Scan for the cell matching the given text and deliver its (x, y) coordinate at center. 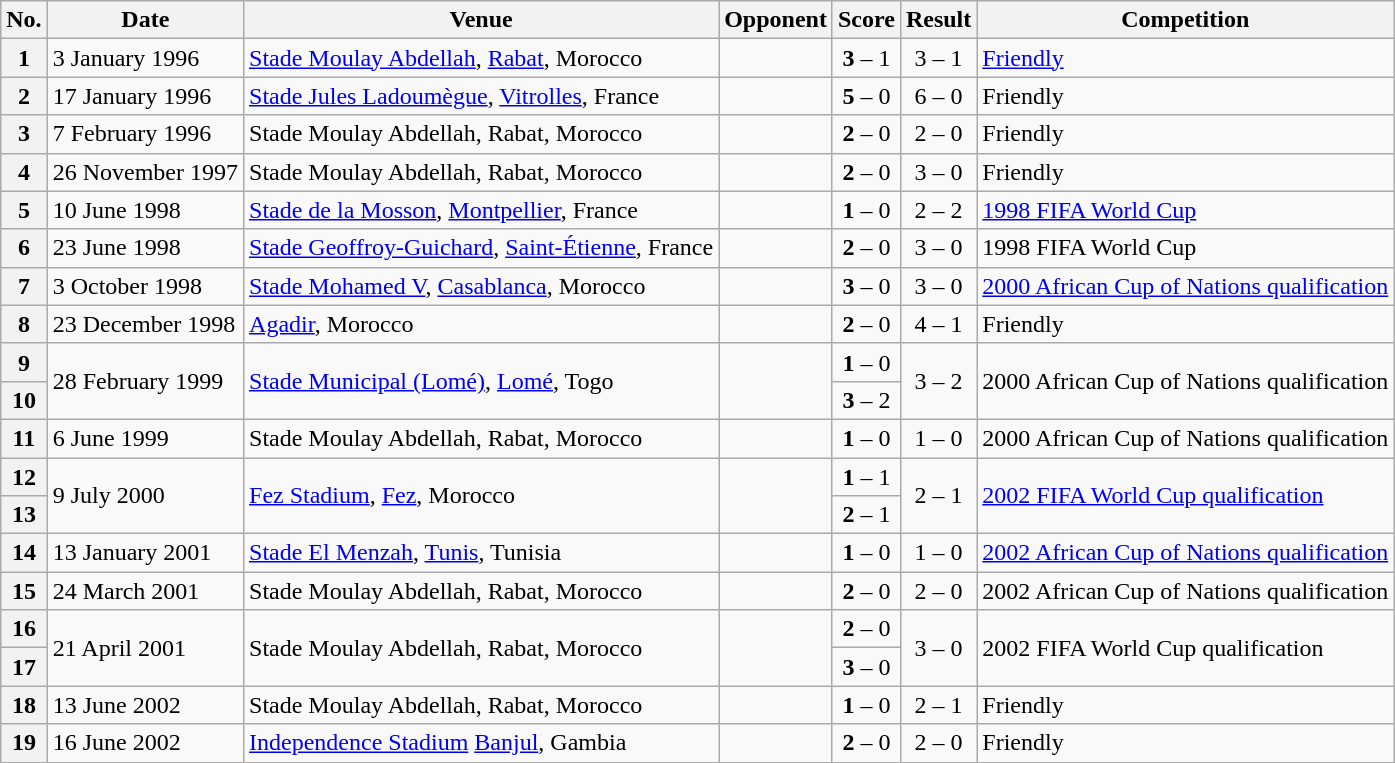
Result (938, 20)
19 (24, 743)
24 March 2001 (145, 591)
2 (24, 96)
Stade Municipal (Lomé), Lomé, Togo (482, 381)
3 January 1996 (145, 58)
Fez Stadium, Fez, Morocco (482, 496)
3 (24, 134)
Opponent (776, 20)
8 (24, 324)
26 November 1997 (145, 172)
5 – 0 (866, 96)
18 (24, 705)
Stade Jules Ladoumègue, Vitrolles, France (482, 96)
10 June 1998 (145, 210)
Independence Stadium Banjul, Gambia (482, 743)
6 – 0 (938, 96)
13 January 2001 (145, 553)
7 February 1996 (145, 134)
3 October 1998 (145, 286)
7 (24, 286)
5 (24, 210)
9 (24, 362)
14 (24, 553)
11 (24, 438)
Competition (1186, 20)
9 July 2000 (145, 496)
28 February 1999 (145, 381)
No. (24, 20)
13 June 2002 (145, 705)
Venue (482, 20)
16 June 2002 (145, 743)
15 (24, 591)
6 June 1999 (145, 438)
Stade Geoffroy-Guichard, Saint-Étienne, France (482, 248)
17 (24, 667)
23 June 1998 (145, 248)
Stade El Menzah, Tunis, Tunisia (482, 553)
13 (24, 515)
1 – 1 (866, 477)
16 (24, 629)
4 – 1 (938, 324)
Stade Mohamed V, Casablanca, Morocco (482, 286)
12 (24, 477)
21 April 2001 (145, 648)
17 January 1996 (145, 96)
23 December 1998 (145, 324)
Stade de la Mosson, Montpellier, France (482, 210)
2 – 2 (938, 210)
6 (24, 248)
Agadir, Morocco (482, 324)
10 (24, 400)
Score (866, 20)
Date (145, 20)
1 (24, 58)
4 (24, 172)
